Scan for the cell matching the given text and deliver its (x, y) coordinate at center. 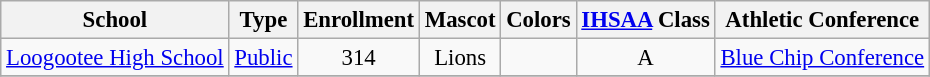
Blue Chip Conference (822, 58)
Athletic Conference (822, 20)
Loogootee High School (115, 58)
Enrollment (359, 20)
Lions (460, 58)
A (646, 58)
Mascot (460, 20)
IHSAA Class (646, 20)
Type (264, 20)
Colors (538, 20)
Public (264, 58)
314 (359, 58)
School (115, 20)
